For the text-containing cell, return its midpoint in (x, y) coordinate format. 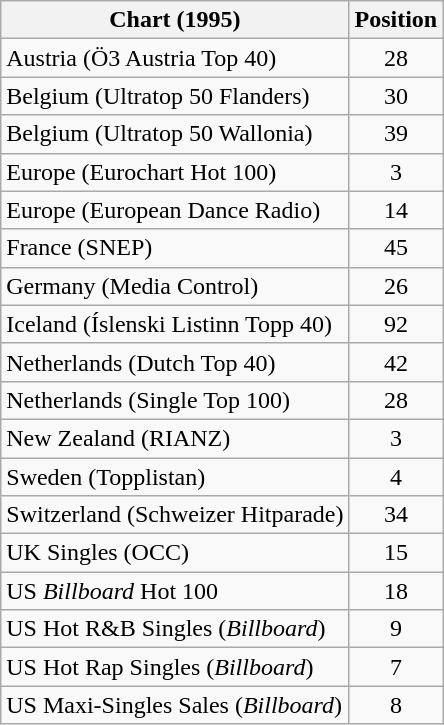
US Billboard Hot 100 (175, 591)
Europe (Eurochart Hot 100) (175, 172)
15 (396, 553)
Germany (Media Control) (175, 286)
UK Singles (OCC) (175, 553)
18 (396, 591)
France (SNEP) (175, 248)
Switzerland (Schweizer Hitparade) (175, 515)
Belgium (Ultratop 50 Wallonia) (175, 134)
8 (396, 705)
US Maxi-Singles Sales (Billboard) (175, 705)
Sweden (Topplistan) (175, 477)
14 (396, 210)
Europe (European Dance Radio) (175, 210)
92 (396, 324)
34 (396, 515)
New Zealand (RIANZ) (175, 438)
9 (396, 629)
30 (396, 96)
US Hot Rap Singles (Billboard) (175, 667)
Iceland (Íslenski Listinn Topp 40) (175, 324)
Netherlands (Single Top 100) (175, 400)
Netherlands (Dutch Top 40) (175, 362)
45 (396, 248)
7 (396, 667)
Belgium (Ultratop 50 Flanders) (175, 96)
Austria (Ö3 Austria Top 40) (175, 58)
4 (396, 477)
Position (396, 20)
US Hot R&B Singles (Billboard) (175, 629)
39 (396, 134)
26 (396, 286)
Chart (1995) (175, 20)
42 (396, 362)
